Identify which cell holds the provided text, then report its (X, Y) central coordinate. 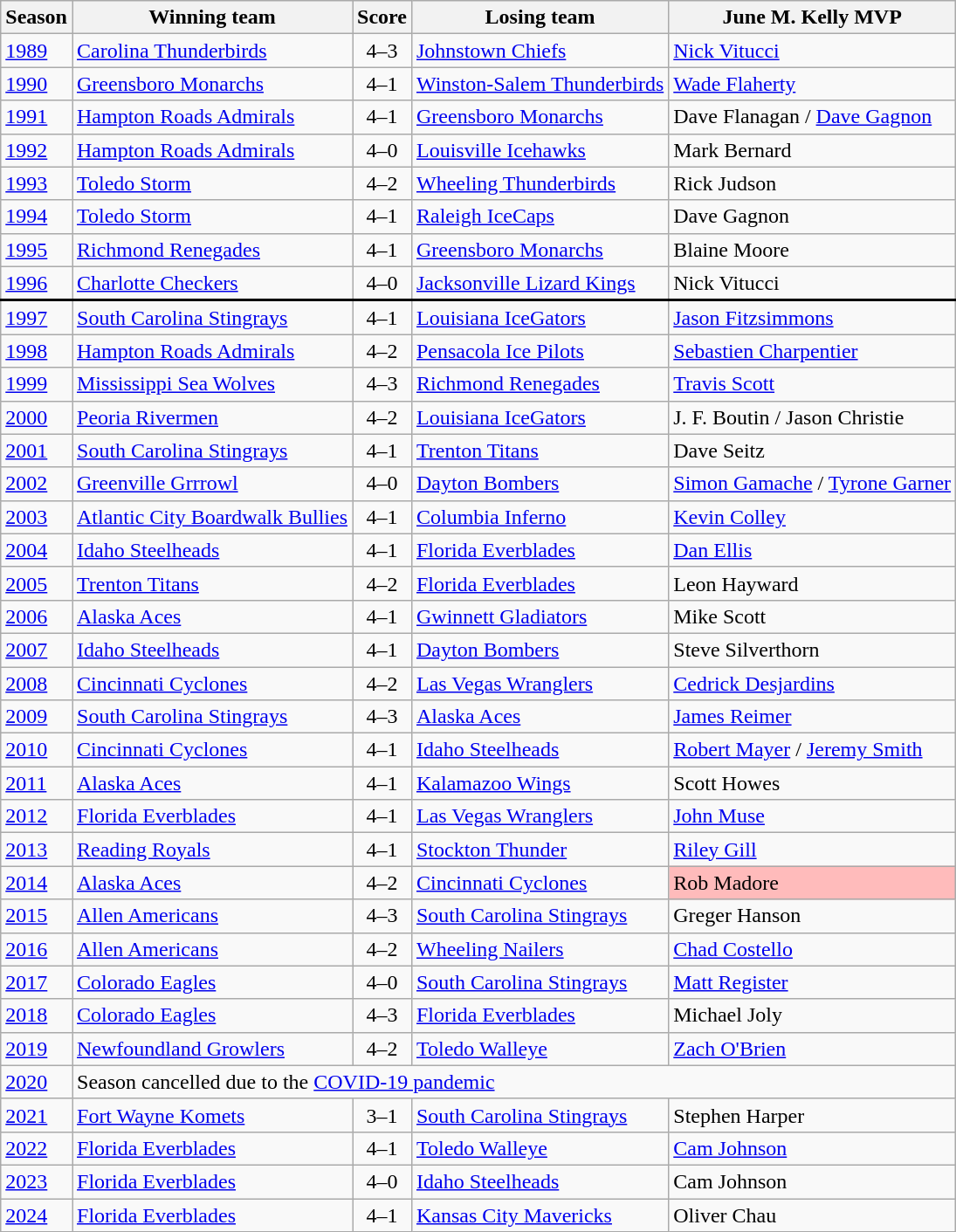
1999 (37, 384)
Jason Fitzsimmons (812, 318)
Losing team (540, 17)
2001 (37, 451)
Wheeling Nailers (540, 949)
2012 (37, 816)
1989 (37, 51)
1997 (37, 318)
Score (382, 17)
2014 (37, 883)
2017 (37, 982)
2021 (37, 1115)
Mark Bernard (812, 150)
Raleigh IceCaps (540, 217)
J. F. Boutin / Jason Christie (812, 417)
2024 (37, 1215)
Chad Costello (812, 949)
Dave Gagnon (812, 217)
Peoria Rivermen (211, 417)
2018 (37, 1015)
Riley Gill (812, 850)
1998 (37, 351)
2003 (37, 517)
Cedrick Desjardins (812, 684)
Sebastien Charpentier (812, 351)
3–1 (382, 1115)
1994 (37, 217)
Scott Howes (812, 783)
Johnstown Chiefs (540, 51)
2015 (37, 916)
Jacksonville Lizard Kings (540, 283)
Steve Silverthorn (812, 650)
Rob Madore (812, 883)
Atlantic City Boardwalk Bullies (211, 517)
Blaine Moore (812, 250)
Newfoundland Growlers (211, 1049)
June M. Kelly MVP (812, 17)
Mississippi Sea Wolves (211, 384)
2011 (37, 783)
Michael Joly (812, 1015)
Mike Scott (812, 616)
Greger Hanson (812, 916)
2022 (37, 1148)
1991 (37, 117)
Gwinnett Gladiators (540, 616)
2009 (37, 717)
2008 (37, 684)
Kalamazoo Wings (540, 783)
Columbia Inferno (540, 517)
Fort Wayne Komets (211, 1115)
2010 (37, 750)
Travis Scott (812, 384)
2004 (37, 550)
2006 (37, 616)
Kansas City Mavericks (540, 1215)
2005 (37, 583)
2023 (37, 1181)
Greenville Grrrowl (211, 484)
Winston-Salem Thunderbirds (540, 84)
2007 (37, 650)
1995 (37, 250)
Dave Flanagan / Dave Gagnon (812, 117)
Louisville Icehawks (540, 150)
Season (37, 17)
Dave Seitz (812, 451)
2020 (37, 1082)
Winning team (211, 17)
Kevin Colley (812, 517)
Wade Flaherty (812, 84)
Oliver Chau (812, 1215)
2013 (37, 850)
1992 (37, 150)
Zach O'Brien (812, 1049)
2019 (37, 1049)
Robert Mayer / Jeremy Smith (812, 750)
Charlotte Checkers (211, 283)
Simon Gamache / Tyrone Garner (812, 484)
Matt Register (812, 982)
James Reimer (812, 717)
Stephen Harper (812, 1115)
Stockton Thunder (540, 850)
John Muse (812, 816)
2002 (37, 484)
Carolina Thunderbirds (211, 51)
Season cancelled due to the COVID-19 pandemic (513, 1082)
1990 (37, 84)
1996 (37, 283)
Reading Royals (211, 850)
Dan Ellis (812, 550)
Wheeling Thunderbirds (540, 183)
1993 (37, 183)
Leon Hayward (812, 583)
Rick Judson (812, 183)
Pensacola Ice Pilots (540, 351)
2000 (37, 417)
2016 (37, 949)
